Locate the cell with the specified text and output its (X, Y) center coordinate. 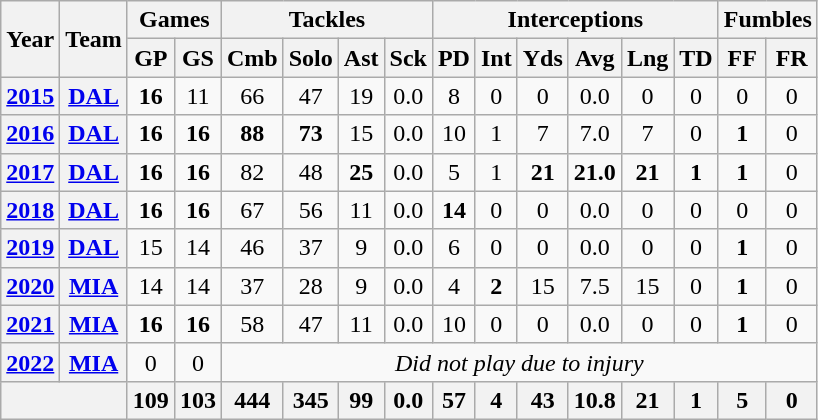
Interceptions (575, 20)
Ast (361, 58)
109 (150, 400)
FR (792, 58)
7.5 (594, 286)
73 (310, 134)
2015 (30, 96)
21.0 (594, 172)
103 (198, 400)
Solo (310, 58)
PD (454, 58)
67 (252, 210)
48 (310, 172)
46 (252, 248)
GS (198, 58)
7.0 (594, 134)
56 (310, 210)
43 (542, 400)
19 (361, 96)
58 (252, 324)
Team (94, 39)
Avg (594, 58)
GP (150, 58)
88 (252, 134)
28 (310, 286)
2018 (30, 210)
82 (252, 172)
99 (361, 400)
2 (496, 286)
Games (174, 20)
2022 (30, 362)
57 (454, 400)
TD (696, 58)
Cmb (252, 58)
345 (310, 400)
444 (252, 400)
2020 (30, 286)
2021 (30, 324)
Tackles (326, 20)
8 (454, 96)
Sck (408, 58)
66 (252, 96)
6 (454, 248)
Int (496, 58)
Lng (647, 58)
Fumbles (768, 20)
10.8 (594, 400)
Did not play due to injury (519, 362)
2019 (30, 248)
2016 (30, 134)
Yds (542, 58)
Year (30, 39)
25 (361, 172)
2017 (30, 172)
FF (742, 58)
